Extract the [X, Y] coordinate from the center of the cell holding the provided text.  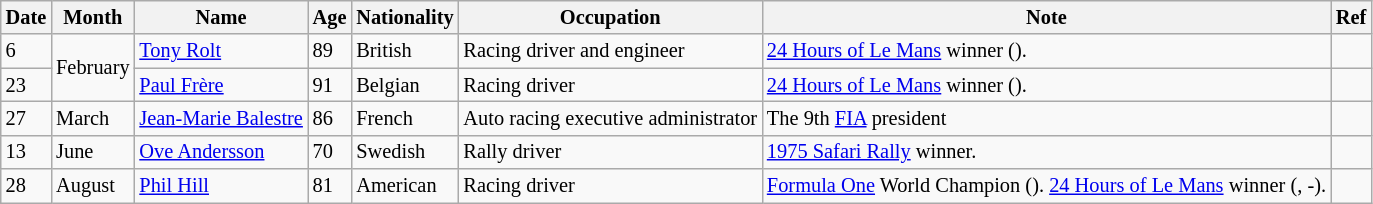
Ref [1351, 17]
6 [26, 51]
February [92, 68]
28 [26, 186]
Racing driver and engineer [610, 51]
23 [26, 85]
Tony Rolt [220, 51]
Belgian [404, 85]
Month [92, 17]
Name [220, 17]
86 [330, 118]
Rally driver [610, 152]
81 [330, 186]
American [404, 186]
The 9th FIA president [1046, 118]
French [404, 118]
Occupation [610, 17]
70 [330, 152]
Nationality [404, 17]
August [92, 186]
Formula One World Champion (). 24 Hours of Le Mans winner (, -). [1046, 186]
Jean-Marie Balestre [220, 118]
27 [26, 118]
89 [330, 51]
Phil Hill [220, 186]
March [92, 118]
Note [1046, 17]
Auto racing executive administrator [610, 118]
Age [330, 17]
Date [26, 17]
13 [26, 152]
1975 Safari Rally winner. [1046, 152]
British [404, 51]
91 [330, 85]
Paul Frère [220, 85]
June [92, 152]
Swedish [404, 152]
Ove Andersson [220, 152]
